Scan for the cell matching the given text and deliver its [x, y] coordinate at center. 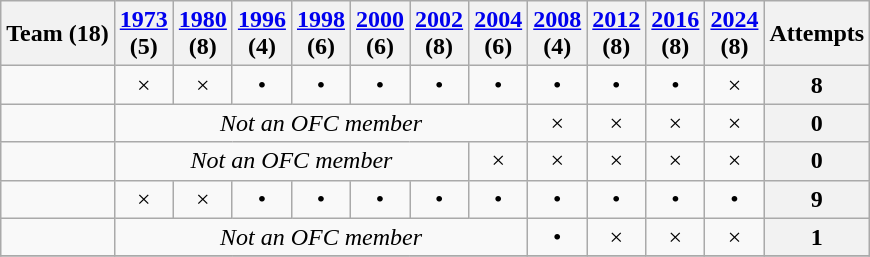
2002 (8) [440, 34]
1973 (5) [144, 34]
1996 (4) [262, 34]
2012 (8) [616, 34]
Team (18) [58, 34]
Attempts [817, 34]
2008 (4) [558, 34]
9 [817, 199]
2004 (6) [498, 34]
8 [817, 85]
2024 (8) [734, 34]
1 [817, 237]
2000 (6) [380, 34]
1980 (8) [202, 34]
2016 (8) [676, 34]
1998 (6) [320, 34]
